Output the [x, y] coordinate of the center of the cell containing the given text.  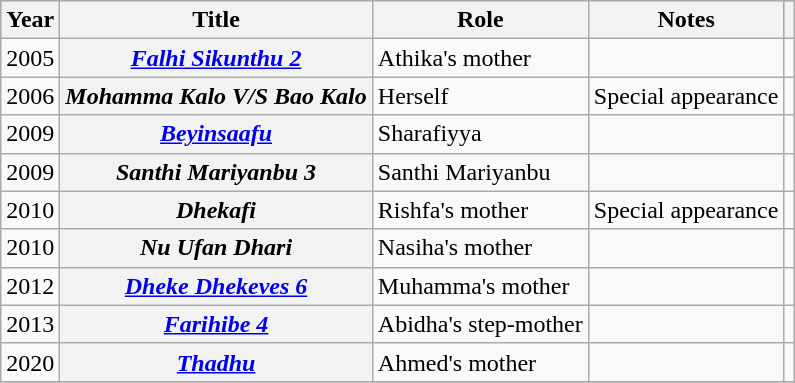
Beyinsaafu [216, 134]
Farihibe 4 [216, 324]
2012 [30, 286]
Title [216, 20]
2020 [30, 362]
Dhekafi [216, 210]
Nasiha's mother [480, 248]
Abidha's step-mother [480, 324]
Herself [480, 96]
Notes [686, 20]
Ahmed's mother [480, 362]
Mohamma Kalo V/S Bao Kalo [216, 96]
2013 [30, 324]
Sharafiyya [480, 134]
Muhamma's mother [480, 286]
Thadhu [216, 362]
Year [30, 20]
Athika's mother [480, 58]
Dheke Dhekeves 6 [216, 286]
2006 [30, 96]
Rishfa's mother [480, 210]
Falhi Sikunthu 2 [216, 58]
Nu Ufan Dhari [216, 248]
Santhi Mariyanbu 3 [216, 172]
Santhi Mariyanbu [480, 172]
2005 [30, 58]
Role [480, 20]
